For the text-containing cell, return its midpoint in [x, y] coordinate format. 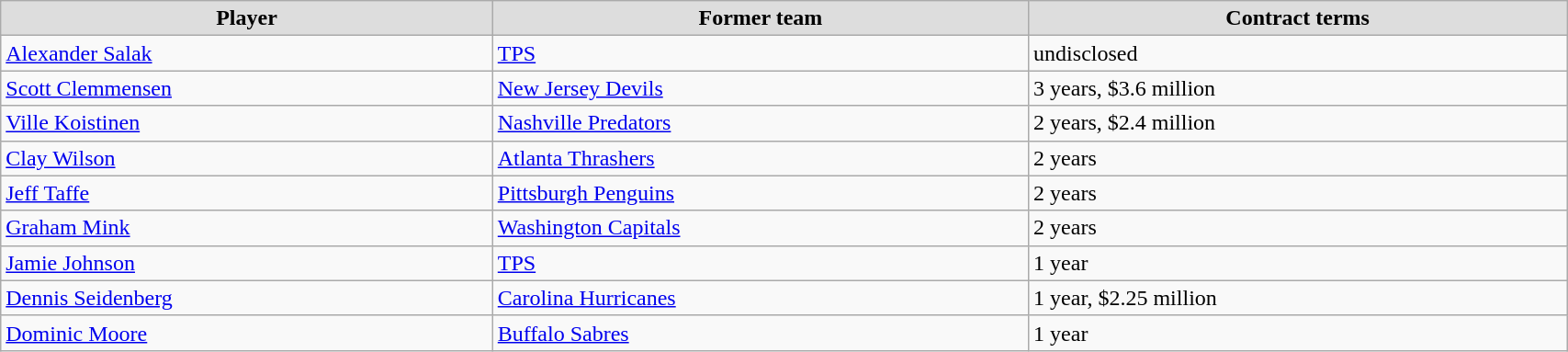
Carolina Hurricanes [761, 298]
Atlanta Thrashers [761, 158]
3 years, $3.6 million [1298, 88]
Clay Wilson [247, 158]
Dennis Seidenberg [247, 298]
Former team [761, 18]
Buffalo Sabres [761, 333]
1 year, $2.25 million [1298, 298]
Scott Clemmensen [247, 88]
Dominic Moore [247, 333]
2 years, $2.4 million [1298, 123]
Graham Mink [247, 228]
Jamie Johnson [247, 263]
Alexander Salak [247, 53]
Jeff Taffe [247, 193]
Ville Koistinen [247, 123]
Washington Capitals [761, 228]
Nashville Predators [761, 123]
Pittsburgh Penguins [761, 193]
undisclosed [1298, 53]
Player [247, 18]
Contract terms [1298, 18]
New Jersey Devils [761, 88]
